Find where the given text appears and provide that cell's center as (X, Y) coordinate. 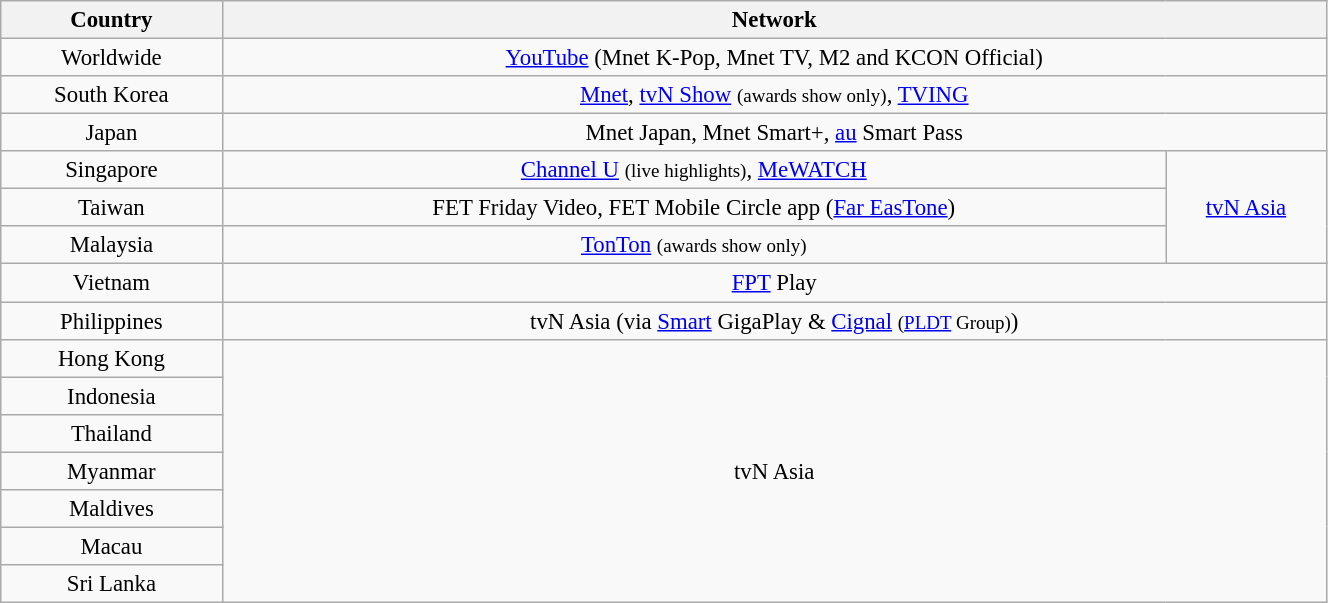
Singapore (112, 170)
Mnet, tvN Show (awards show only), TVING (774, 95)
South Korea (112, 95)
Vietnam (112, 283)
Indonesia (112, 396)
Malaysia (112, 245)
FPT Play (774, 283)
Taiwan (112, 208)
Maldives (112, 509)
YouTube (Mnet K-Pop, Mnet TV, M2 and KCON Official) (774, 58)
Network (774, 20)
Japan (112, 133)
TonTon (awards show only) (694, 245)
tvN Asia (via Smart GigaPlay & Cignal (PLDT Group)) (774, 321)
Mnet Japan, Mnet Smart+, au Smart Pass (774, 133)
Thailand (112, 433)
Philippines (112, 321)
Macau (112, 546)
Channel U (live highlights), MeWATCH (694, 170)
Worldwide (112, 58)
Hong Kong (112, 358)
Country (112, 20)
FET Friday Video, FET Mobile Circle app (Far EasTone) (694, 208)
Myanmar (112, 471)
Sri Lanka (112, 584)
